Search for the cell housing the specified text and yield its [x, y] center coordinate. 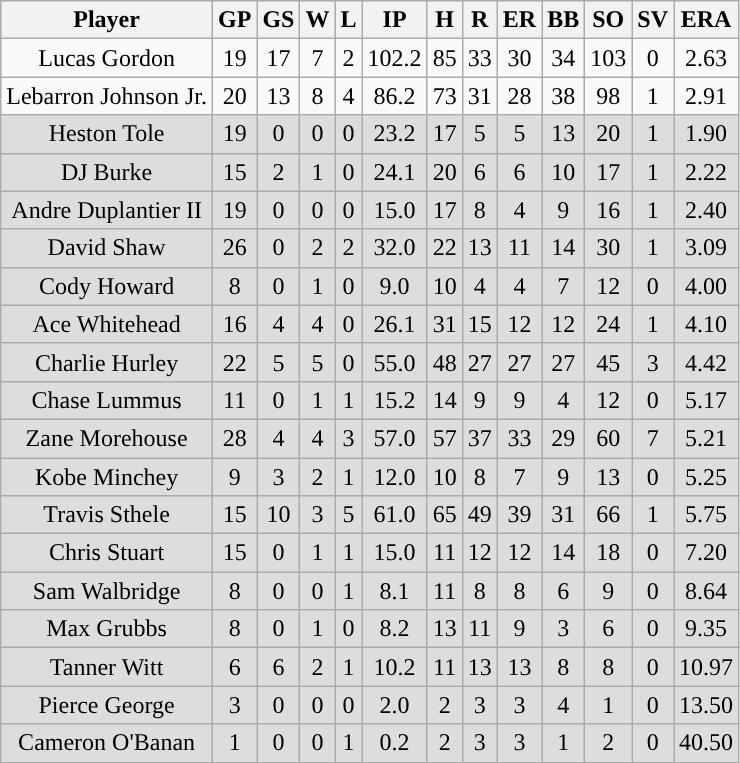
2.91 [706, 96]
23.2 [394, 134]
45 [608, 362]
26.1 [394, 324]
7.20 [706, 553]
24 [608, 324]
60 [608, 438]
85 [444, 58]
Chase Lummus [107, 400]
37 [480, 438]
4.00 [706, 286]
Max Grubbs [107, 629]
0.2 [394, 743]
5.75 [706, 515]
65 [444, 515]
Ace Whitehead [107, 324]
4.42 [706, 362]
9.0 [394, 286]
Cameron O'Banan [107, 743]
61.0 [394, 515]
2.0 [394, 705]
12.0 [394, 477]
H [444, 20]
Lebarron Johnson Jr. [107, 96]
SV [653, 20]
4.10 [706, 324]
SO [608, 20]
3.09 [706, 248]
David Shaw [107, 248]
73 [444, 96]
9.35 [706, 629]
57 [444, 438]
5.25 [706, 477]
IP [394, 20]
ER [519, 20]
ERA [706, 20]
Heston Tole [107, 134]
R [480, 20]
15.2 [394, 400]
DJ Burke [107, 172]
GS [278, 20]
57.0 [394, 438]
2.40 [706, 210]
39 [519, 515]
8.1 [394, 591]
86.2 [394, 96]
Andre Duplantier II [107, 210]
26 [234, 248]
10.2 [394, 667]
66 [608, 515]
Travis Sthele [107, 515]
34 [564, 58]
49 [480, 515]
40.50 [706, 743]
55.0 [394, 362]
103 [608, 58]
24.1 [394, 172]
Zane Morehouse [107, 438]
13.50 [706, 705]
5.21 [706, 438]
1.90 [706, 134]
Kobe Minchey [107, 477]
29 [564, 438]
2.22 [706, 172]
Tanner Witt [107, 667]
BB [564, 20]
18 [608, 553]
Pierce George [107, 705]
W [318, 20]
Charlie Hurley [107, 362]
2.63 [706, 58]
8.64 [706, 591]
GP [234, 20]
98 [608, 96]
Player [107, 20]
10.97 [706, 667]
Chris Stuart [107, 553]
48 [444, 362]
38 [564, 96]
102.2 [394, 58]
Sam Walbridge [107, 591]
Cody Howard [107, 286]
Lucas Gordon [107, 58]
L [348, 20]
8.2 [394, 629]
5.17 [706, 400]
32.0 [394, 248]
